Pinpoint the cell where the given text exists, returning its (X, Y) midpoint coordinate. 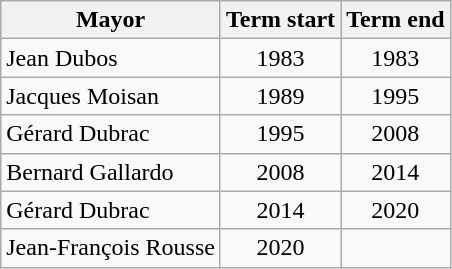
Term end (396, 20)
Term start (280, 20)
Jean-François Rousse (111, 248)
Bernard Gallardo (111, 172)
Jacques Moisan (111, 96)
1989 (280, 96)
Jean Dubos (111, 58)
Mayor (111, 20)
